Pinpoint the cell where the given text exists, returning its (x, y) midpoint coordinate. 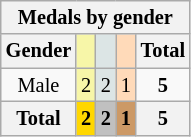
Gender (38, 51)
Medals by gender (96, 17)
Male (38, 85)
